Return [x, y] of the center of cell containing provided text 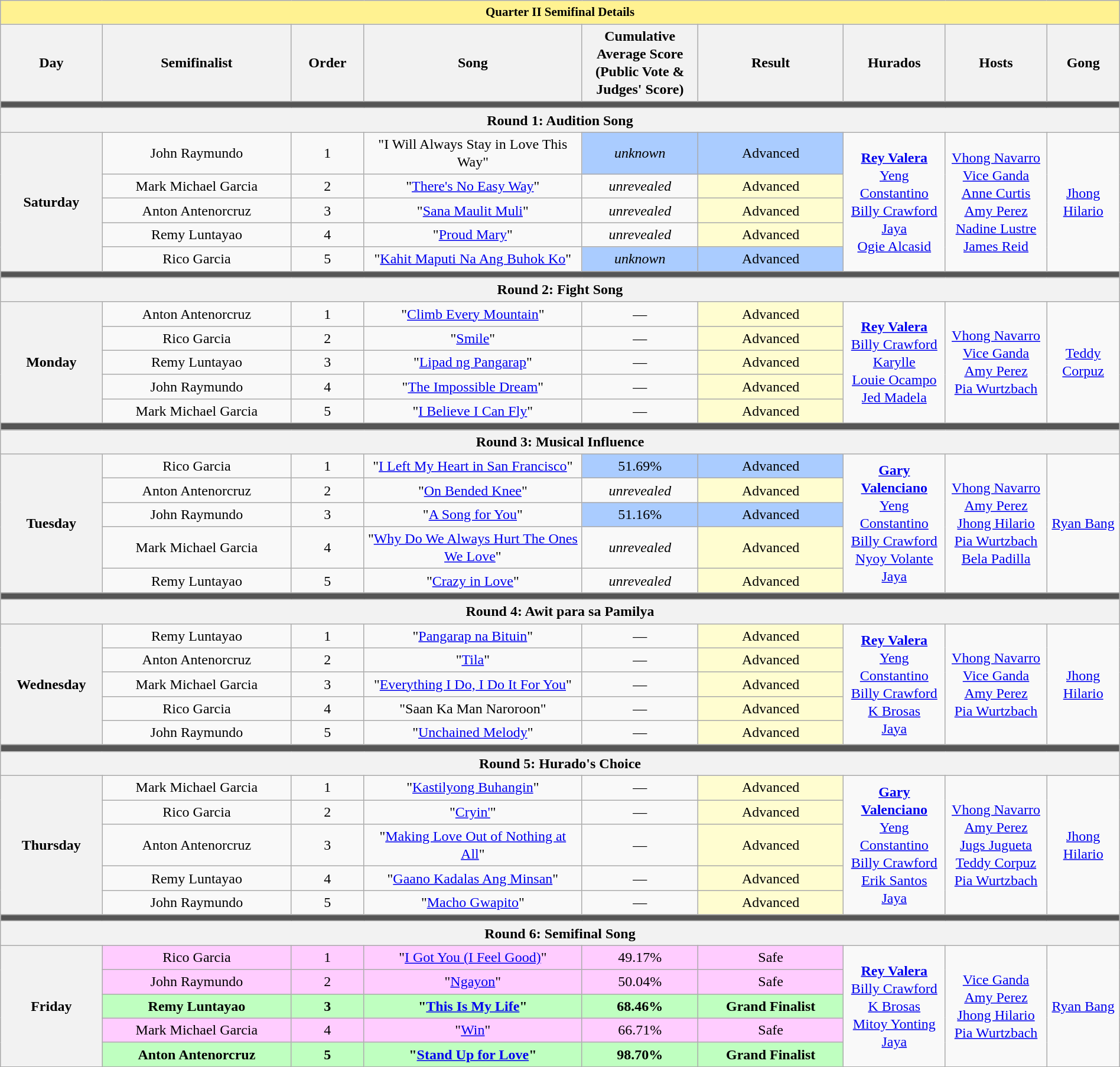
"A Song for You" [473, 515]
Wednesday [51, 684]
Teddy Corpuz [1083, 363]
"Lipad ng Pangarap" [473, 363]
Round 2: Fight Song [560, 289]
Song [473, 63]
Rey ValeraYeng ConstantinoBilly CrawfordJayaOgie Alcasid [894, 202]
Gary ValencianoYeng ConstantinoBilly CrawfordNyoy VolanteJaya [894, 523]
Round 3: Musical Influence [560, 442]
"Win" [473, 1030]
Monday [51, 363]
68.46% [640, 1006]
"Sana Maulit Muli" [473, 210]
Result [771, 63]
Round 4: Awit para sa Pamilya [560, 612]
"Crazy in Love" [473, 581]
Rey ValeraYeng ConstantinoBilly CrawfordK BrosasJaya [894, 684]
Round 6: Semifinal Song [560, 933]
"Saan Ka Man Naroroon" [473, 709]
"Proud Mary" [473, 235]
Cumulative Average Score (Public Vote & Judges' Score) [640, 63]
"Unchained Melody" [473, 732]
"Pangarap na Bituin" [473, 635]
"Kastilyong Buhangin" [473, 788]
"The Impossible Dream" [473, 386]
Rey ValeraBilly CrawfordKarylleLouie OcampoJed Madela [894, 363]
"Kahit Maputi Na Ang Buhok Ko" [473, 259]
"I Left My Heart in San Francisco" [473, 466]
Rey ValeraBilly CrawfordK BrosasMitoy YontingJaya [894, 1006]
Vhong NavarroAmy PerezJugs JuguetaTeddy CorpuzPia Wurtzbach [996, 846]
50.04% [640, 981]
"Making Love Out of Nothing at All" [473, 846]
"Macho Gwapito" [473, 902]
Vhong NavarroVice GandaAnne CurtisAmy PerezNadine LustreJames Reid [996, 202]
"Why Do We Always Hurt The Ones We Love" [473, 548]
"Climb Every Mountain" [473, 314]
98.70% [640, 1055]
"I Got You (I Feel Good)" [473, 958]
"I Believe I Can Fly" [473, 411]
51.16% [640, 515]
Friday [51, 1006]
Saturday [51, 202]
"This Is My Life" [473, 1006]
Hosts [996, 63]
Gary ValencianoYeng ConstantinoBilly CrawfordErik SantosJaya [894, 846]
66.71% [640, 1030]
"Smile" [473, 338]
"Stand Up for Love" [473, 1055]
Vice GandaAmy PerezJhong HilarioPia Wurtzbach [996, 1006]
"Cryin'" [473, 813]
Round 5: Hurado's Choice [560, 764]
Thursday [51, 846]
Quarter II Semifinal Details [560, 12]
"Ngayon" [473, 981]
Gong [1083, 63]
Vhong NavarroAmy PerezJhong HilarioPia WurtzbachBela Padilla [996, 523]
"Tila" [473, 660]
Round 1: Audition Song [560, 120]
"Everything I Do, I Do It For You" [473, 684]
51.69% [640, 466]
49.17% [640, 958]
Hurados [894, 63]
"Gaano Kadalas Ang Minsan" [473, 879]
"There's No Easy Way" [473, 187]
Order [327, 63]
"I Will Always Stay in Love This Way" [473, 154]
Day [51, 63]
"On Bended Knee" [473, 490]
Semifinalist [197, 63]
Tuesday [51, 523]
